Scan for the cell matching the given text and deliver its [x, y] coordinate at center. 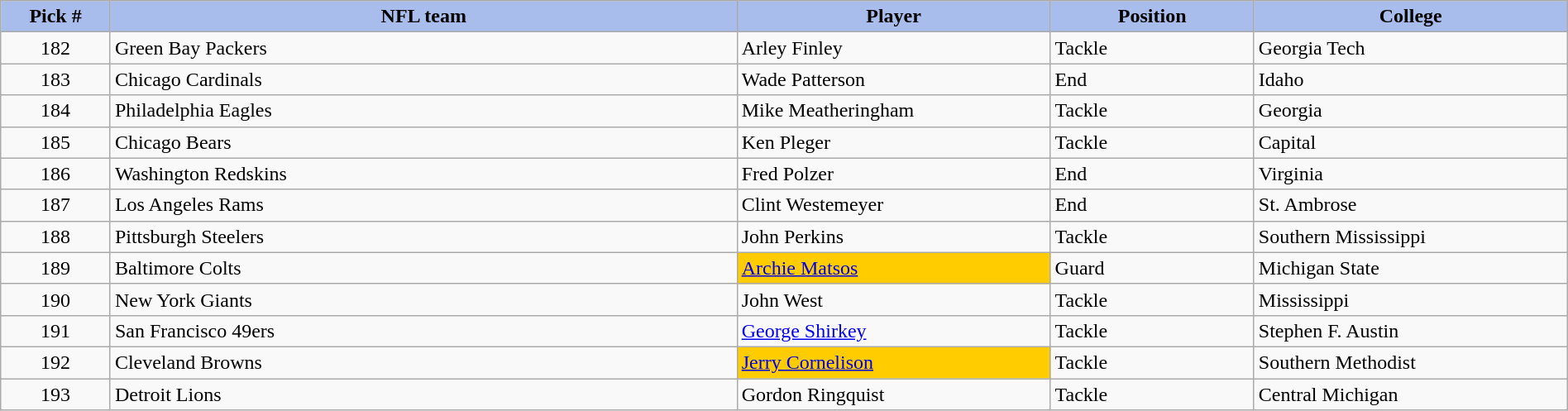
Pittsburgh Steelers [423, 237]
188 [56, 237]
193 [56, 394]
187 [56, 205]
St. Ambrose [1411, 205]
Capital [1411, 142]
Idaho [1411, 79]
Arley Finley [893, 48]
Washington Redskins [423, 174]
Mike Meatheringham [893, 111]
Clint Westemeyer [893, 205]
NFL team [423, 17]
183 [56, 79]
189 [56, 268]
191 [56, 331]
Los Angeles Rams [423, 205]
Chicago Cardinals [423, 79]
Virginia [1411, 174]
Philadelphia Eagles [423, 111]
Baltimore Colts [423, 268]
Ken Pleger [893, 142]
Archie Matsos [893, 268]
College [1411, 17]
Player [893, 17]
Michigan State [1411, 268]
Cleveland Browns [423, 362]
185 [56, 142]
Southern Methodist [1411, 362]
Stephen F. Austin [1411, 331]
Gordon Ringquist [893, 394]
Chicago Bears [423, 142]
San Francisco 49ers [423, 331]
Southern Mississippi [1411, 237]
182 [56, 48]
190 [56, 299]
Fred Polzer [893, 174]
Position [1152, 17]
186 [56, 174]
Georgia Tech [1411, 48]
Wade Patterson [893, 79]
John Perkins [893, 237]
New York Giants [423, 299]
Guard [1152, 268]
George Shirkey [893, 331]
John West [893, 299]
184 [56, 111]
Georgia [1411, 111]
Pick # [56, 17]
Jerry Cornelison [893, 362]
Green Bay Packers [423, 48]
192 [56, 362]
Mississippi [1411, 299]
Central Michigan [1411, 394]
Detroit Lions [423, 394]
